Capture the cell that displays the provided text and extract its [x, y] central coordinate. 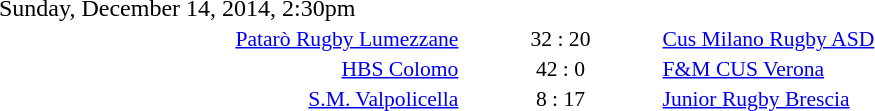
42 : 0 [560, 68]
32 : 20 [560, 38]
